Scan for the cell matching the given text and deliver its (X, Y) coordinate at center. 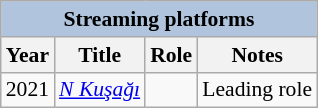
2021 (28, 90)
Streaming platforms (159, 19)
Role (171, 55)
Leading role (257, 90)
Year (28, 55)
Notes (257, 55)
N Kuşağı (100, 90)
Title (100, 55)
